Return the [x, y] coordinate for the center point of the cell that contains the specified text.  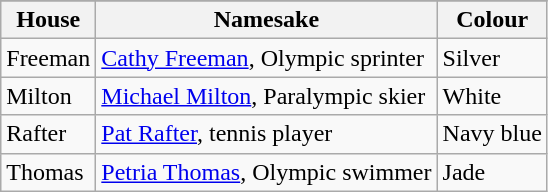
Milton [48, 96]
Freeman [48, 58]
Silver [492, 58]
Petria Thomas, Olympic swimmer [266, 172]
Thomas [48, 172]
House [48, 20]
Colour [492, 20]
Rafter [48, 134]
Jade [492, 172]
Namesake [266, 20]
Pat Rafter, tennis player [266, 134]
Navy blue [492, 134]
White [492, 96]
Michael Milton, Paralympic skier [266, 96]
Cathy Freeman, Olympic sprinter [266, 58]
